Output the (x, y) coordinate of the center of the cell containing the given text.  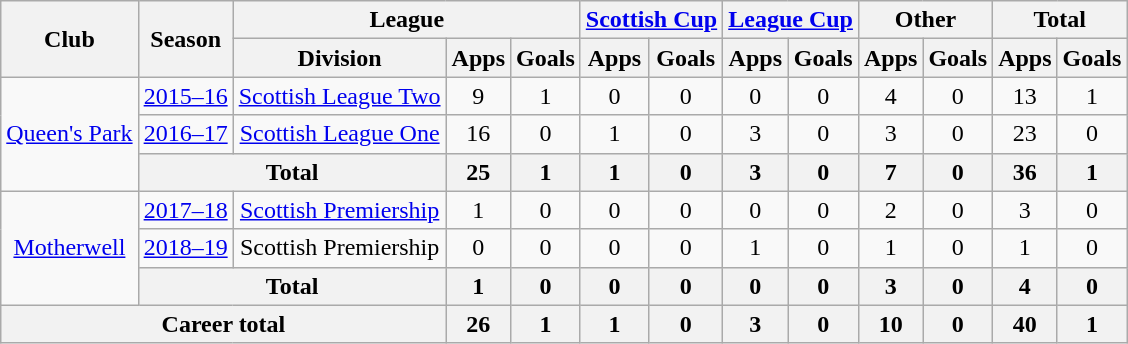
2015–16 (186, 96)
Club (70, 39)
Scottish Cup (651, 20)
Motherwell (70, 248)
9 (478, 96)
40 (1025, 324)
26 (478, 324)
10 (890, 324)
Season (186, 39)
Other (925, 20)
Division (340, 58)
2 (890, 210)
2016–17 (186, 134)
16 (478, 134)
23 (1025, 134)
Career total (224, 324)
League Cup (791, 20)
Queen's Park (70, 134)
2018–19 (186, 248)
League (406, 20)
Scottish League Two (340, 96)
36 (1025, 172)
13 (1025, 96)
2017–18 (186, 210)
Scottish League One (340, 134)
7 (890, 172)
25 (478, 172)
